Determine the [X, Y] coordinate at the center of the cell enclosing the given text.  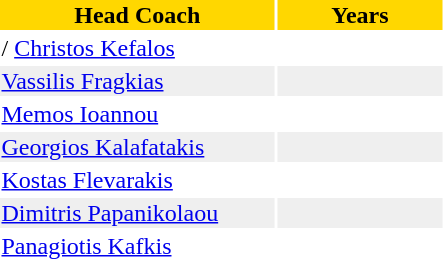
Dimitris Papanikolaou [138, 213]
Years [360, 15]
Georgios Kalafatakis [138, 147]
Vassilis Fragkias [138, 81]
Memos Ioannou [138, 114]
/ Christos Kefalos [138, 48]
Head Coach [138, 15]
Kostas Flevarakis [138, 180]
